From the cell containing the given text, extract its center point as [X, Y] coordinate. 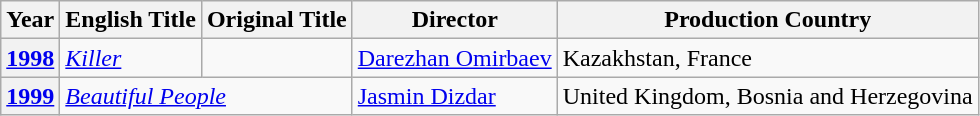
Beautiful People [206, 96]
United Kingdom, Bosnia and Herzegovina [768, 96]
Director [454, 20]
Darezhan Omirbaev [454, 58]
1999 [30, 96]
Killer [131, 58]
Production Country [768, 20]
English Title [131, 20]
1998 [30, 58]
Year [30, 20]
Kazakhstan, France [768, 58]
Original Title [276, 20]
Jasmin Dizdar [454, 96]
